Return the [X, Y] coordinate for the center point of the cell that contains the specified text.  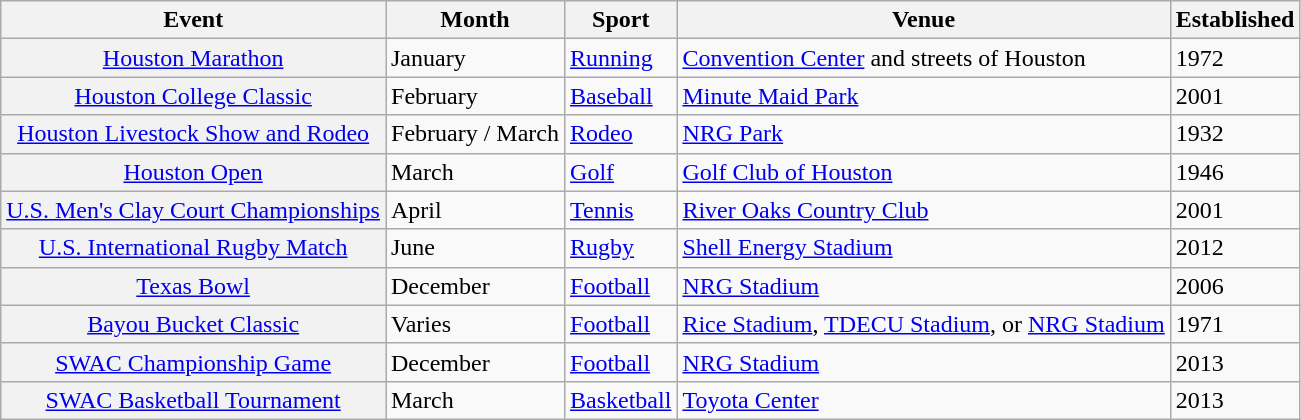
2012 [1235, 248]
Venue [924, 20]
U.S. International Rugby Match [194, 248]
Tennis [621, 210]
February / March [476, 134]
Month [476, 20]
2006 [1235, 286]
Rugby [621, 248]
Texas Bowl [194, 286]
Toyota Center [924, 400]
Convention Center and streets of Houston [924, 58]
SWAC Championship Game [194, 362]
Running [621, 58]
Houston College Classic [194, 96]
SWAC Basketball Tournament [194, 400]
Baseball [621, 96]
Houston Livestock Show and Rodeo [194, 134]
January [476, 58]
Bayou Bucket Classic [194, 324]
Golf Club of Houston [924, 172]
River Oaks Country Club [924, 210]
Rodeo [621, 134]
Established [1235, 20]
Shell Energy Stadium [924, 248]
Rice Stadium, TDECU Stadium, or NRG Stadium [924, 324]
1946 [1235, 172]
Varies [476, 324]
1971 [1235, 324]
Houston Marathon [194, 58]
June [476, 248]
April [476, 210]
Sport [621, 20]
NRG Park [924, 134]
Houston Open [194, 172]
Event [194, 20]
February [476, 96]
1972 [1235, 58]
1932 [1235, 134]
U.S. Men's Clay Court Championships [194, 210]
Basketball [621, 400]
Minute Maid Park [924, 96]
Golf [621, 172]
